Detect which cell encompasses the target text, then output its [x, y] center coordinate. 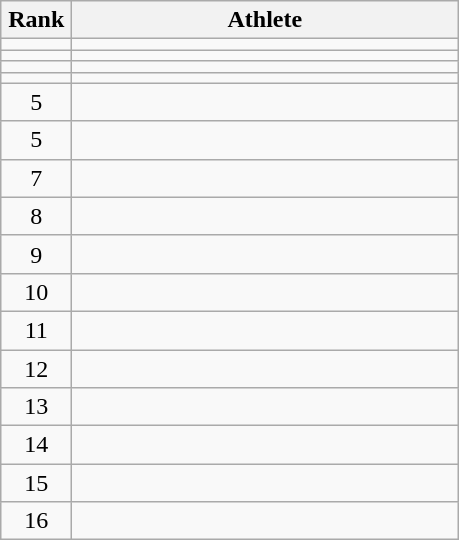
14 [36, 445]
10 [36, 292]
Rank [36, 20]
Athlete [265, 20]
11 [36, 330]
13 [36, 407]
15 [36, 483]
8 [36, 216]
7 [36, 178]
9 [36, 254]
12 [36, 369]
16 [36, 521]
